Identify which cell holds the provided text, then report its (x, y) central coordinate. 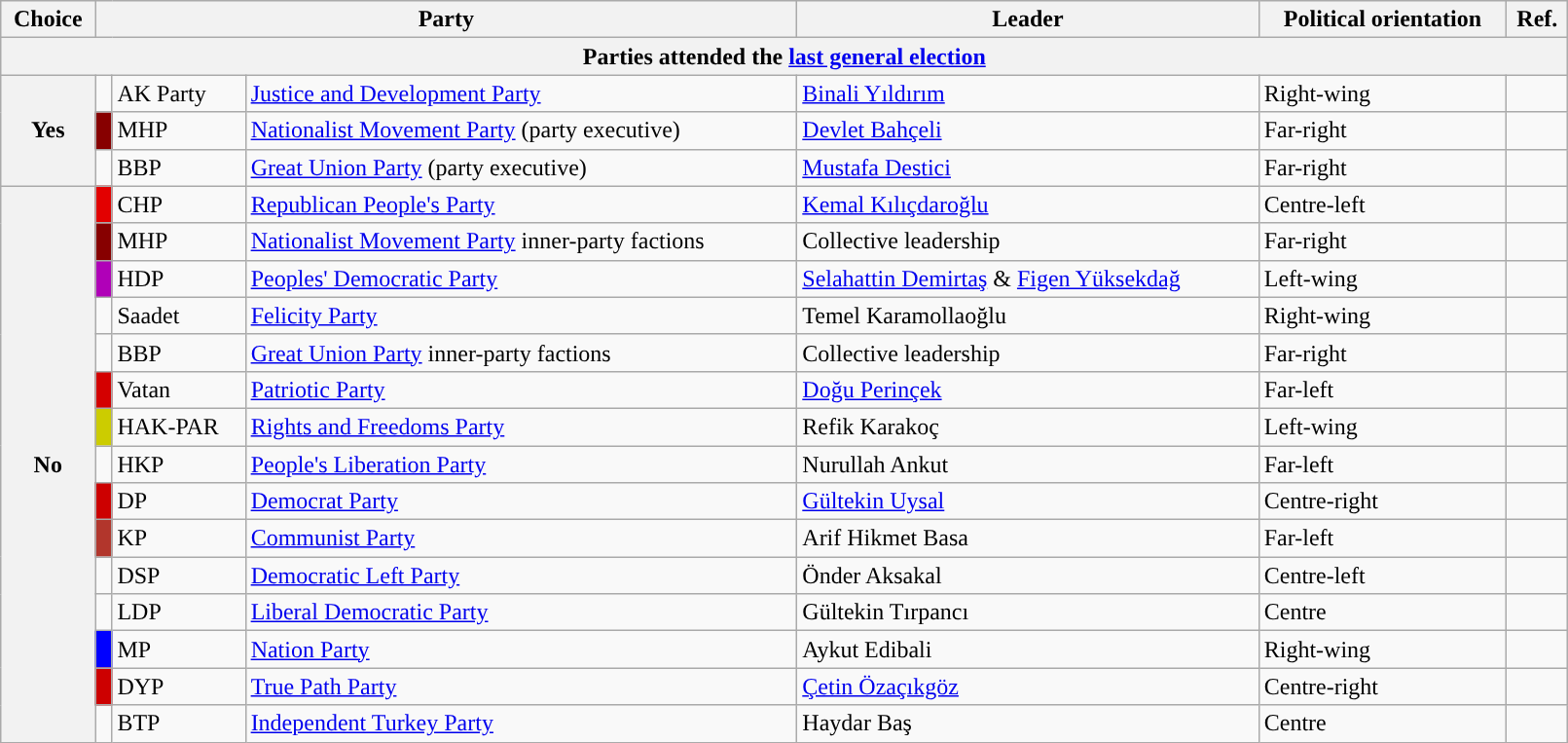
Nation Party (522, 650)
Binali Yıldırım (1028, 93)
Democrat Party (522, 502)
Selahattin Demirtaş & Figen Yüksekdağ (1028, 279)
Rights and Freedoms Party (522, 427)
LDP (179, 613)
HKP (179, 464)
Felicity Party (522, 316)
Aykut Edibali (1028, 650)
Haydar Baş (1028, 724)
Leader (1028, 19)
Communist Party (522, 539)
Democratic Left Party (522, 576)
Devlet Bahçeli (1028, 130)
Party (446, 19)
Temel Karamollaoğlu (1028, 316)
Great Union Party inner-party factions (522, 353)
HAK-PAR (179, 427)
DSP (179, 576)
Doğu Perinçek (1028, 390)
Political orientation (1382, 19)
DYP (179, 687)
Refik Karakoç (1028, 427)
BTP (179, 724)
Vatan (179, 390)
Great Union Party (party executive) (522, 167)
Gültekin Tırpancı (1028, 613)
Republican People's Party (522, 204)
Choice (49, 19)
Yes (49, 130)
Patriotic Party (522, 390)
True Path Party (522, 687)
Gültekin Uysal (1028, 502)
Kemal Kılıçdaroğlu (1028, 204)
CHP (179, 204)
Çetin Özaçıkgöz (1028, 687)
Nurullah Ankut (1028, 464)
DP (179, 502)
Nationalist Movement Party inner-party factions (522, 241)
AK Party (179, 93)
MP (179, 650)
Ref. (1538, 19)
Liberal Democratic Party (522, 613)
HDP (179, 279)
No (49, 464)
KP (179, 539)
Önder Aksakal (1028, 576)
People's Liberation Party (522, 464)
Peoples' Democratic Party (522, 279)
Independent Turkey Party (522, 724)
Arif Hikmet Basa (1028, 539)
Saadet (179, 316)
Justice and Development Party (522, 93)
Mustafa Destici (1028, 167)
Nationalist Movement Party (party executive) (522, 130)
Parties attended the last general election (784, 56)
